For the text-containing cell, return its midpoint in [x, y] coordinate format. 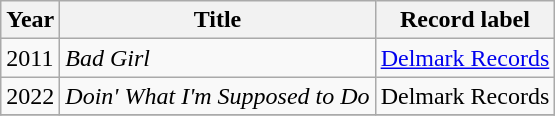
Bad Girl [218, 58]
Doin' What I'm Supposed to Do [218, 96]
2022 [30, 96]
Record label [465, 20]
Year [30, 20]
Title [218, 20]
2011 [30, 58]
